Capture the cell that displays the provided text and extract its [X, Y] central coordinate. 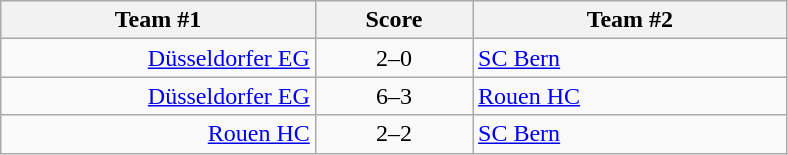
Team #2 [630, 20]
2–2 [394, 134]
Score [394, 20]
2–0 [394, 58]
Team #1 [158, 20]
6–3 [394, 96]
